From the cell containing the given text, extract its center point as (X, Y) coordinate. 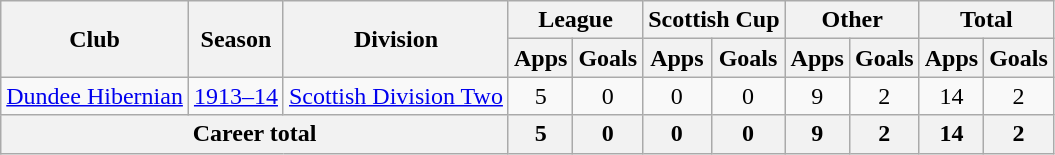
Season (236, 39)
Scottish Cup (714, 20)
Division (396, 39)
1913–14 (236, 96)
Scottish Division Two (396, 96)
Career total (255, 134)
Dundee Hibernian (95, 96)
Other (852, 20)
League (575, 20)
Club (95, 39)
Total (986, 20)
